Scan for the cell matching the given text and deliver its (X, Y) coordinate at center. 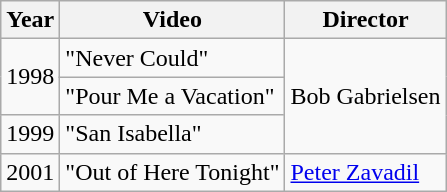
"Pour Me a Vacation" (172, 96)
2001 (30, 172)
Year (30, 20)
"Out of Here Tonight" (172, 172)
1999 (30, 134)
Director (366, 20)
"Never Could" (172, 58)
Video (172, 20)
1998 (30, 77)
Bob Gabrielsen (366, 96)
"San Isabella" (172, 134)
Peter Zavadil (366, 172)
